For the text-containing cell, return its midpoint in (x, y) coordinate format. 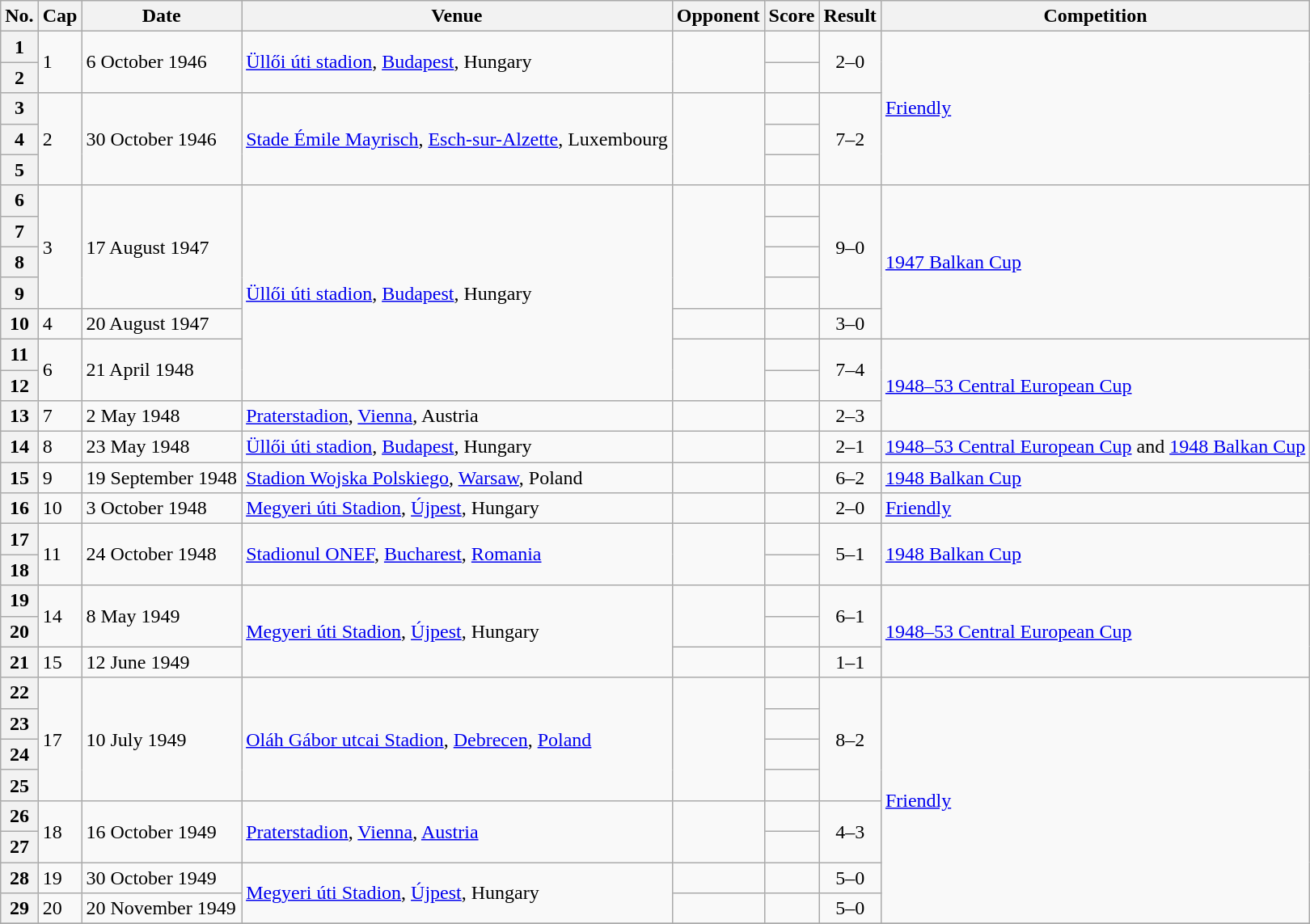
7–2 (850, 139)
17 August 1947 (162, 247)
12 June 1949 (162, 662)
Oláh Gábor utcai Stadion, Debrecen, Poland (458, 739)
27 (19, 846)
6 October 1946 (162, 62)
19 September 1948 (162, 478)
Cap (60, 16)
7–4 (850, 369)
Competition (1095, 16)
3–0 (850, 323)
24 October 1948 (162, 555)
13 (19, 416)
Stadion Wojska Polskiego, Warsaw, Poland (458, 478)
6–2 (850, 478)
8 May 1949 (162, 616)
5–1 (850, 555)
8–2 (850, 739)
30 October 1949 (162, 877)
2–3 (850, 416)
Stade Émile Mayrisch, Esch-sur-Alzette, Luxembourg (458, 139)
9–0 (850, 247)
10 July 1949 (162, 739)
16 October 1949 (162, 831)
30 October 1946 (162, 139)
4–3 (850, 831)
28 (19, 877)
1947 Balkan Cup (1095, 262)
No. (19, 16)
2 May 1948 (162, 416)
20 November 1949 (162, 909)
12 (19, 386)
21 (19, 662)
6–1 (850, 616)
20 August 1947 (162, 323)
16 (19, 508)
22 (19, 693)
Venue (458, 16)
1–1 (850, 662)
Result (850, 16)
26 (19, 816)
24 (19, 754)
Date (162, 16)
5 (19, 170)
3 October 1948 (162, 508)
Stadionul ONEF, Bucharest, Romania (458, 555)
29 (19, 909)
Score (792, 16)
2–1 (850, 447)
1948–53 Central European Cup and 1948 Balkan Cup (1095, 447)
25 (19, 785)
23 (19, 724)
Opponent (718, 16)
21 April 1948 (162, 369)
23 May 1948 (162, 447)
